Return the (x, y) coordinate for the center point of the cell that contains the specified text.  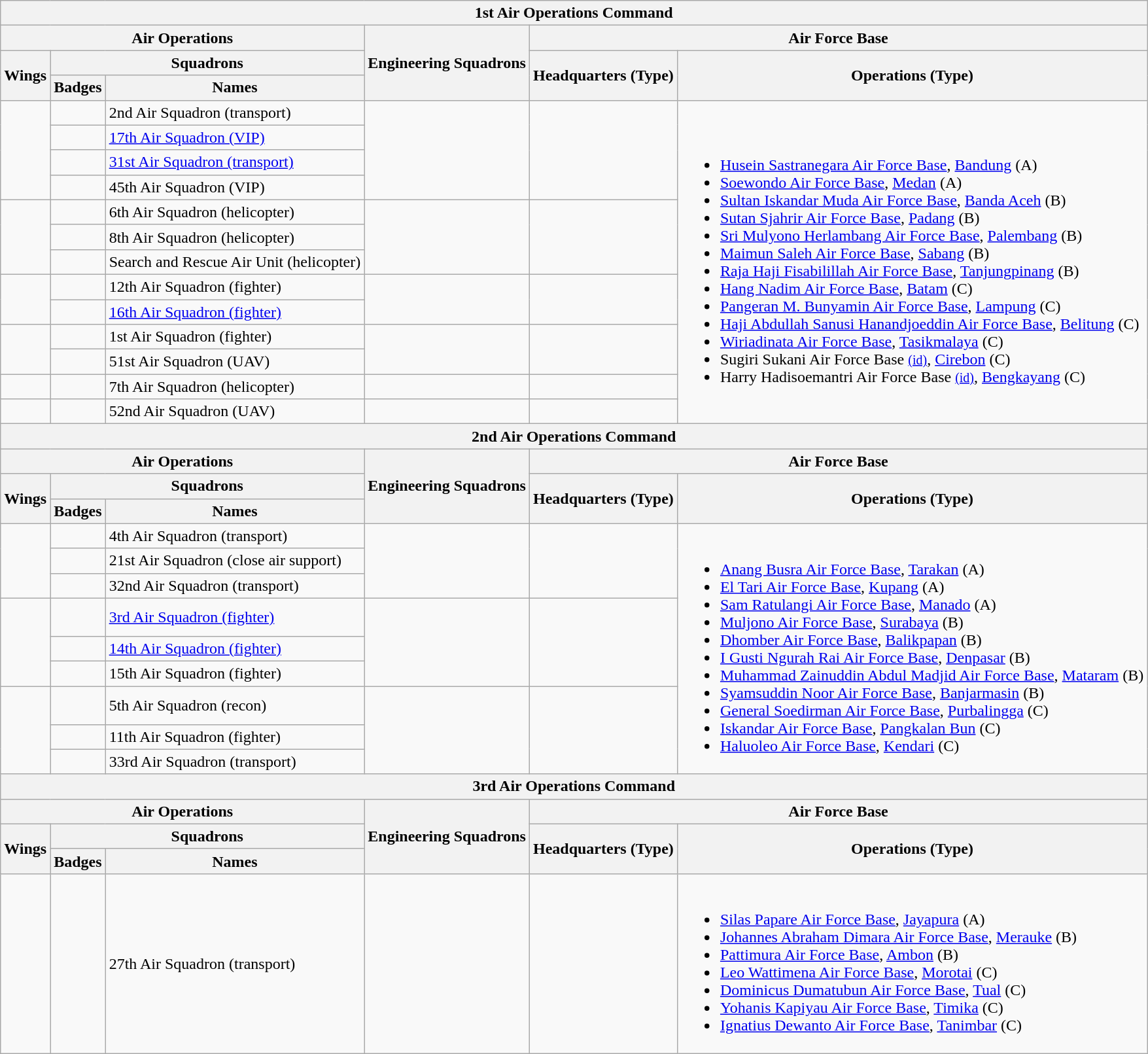
16th Air Squadron (fighter) (235, 312)
15th Air Squadron (fighter) (235, 674)
14th Air Squadron (fighter) (235, 649)
Search and Rescue Air Unit (helicopter) (235, 262)
2nd Air Squadron (transport) (235, 113)
12th Air Squadron (fighter) (235, 287)
2nd Air Operations Command (574, 436)
5th Air Squadron (recon) (235, 705)
11th Air Squadron (fighter) (235, 737)
31st Air Squadron (transport) (235, 162)
6th Air Squadron (helicopter) (235, 212)
45th Air Squadron (VIP) (235, 187)
4th Air Squadron (transport) (235, 536)
3rd Air Squadron (fighter) (235, 617)
7th Air Squadron (helicopter) (235, 387)
52nd Air Squadron (UAV) (235, 412)
32nd Air Squadron (transport) (235, 586)
27th Air Squadron (transport) (235, 963)
21st Air Squadron (close air support) (235, 561)
3rd Air Operations Command (574, 786)
17th Air Squadron (VIP) (235, 137)
1st Air Operations Command (574, 13)
8th Air Squadron (helicopter) (235, 237)
33rd Air Squadron (transport) (235, 762)
51st Air Squadron (UAV) (235, 362)
1st Air Squadron (fighter) (235, 337)
